Return the (x, y) coordinate for the center point of the cell that contains the specified text.  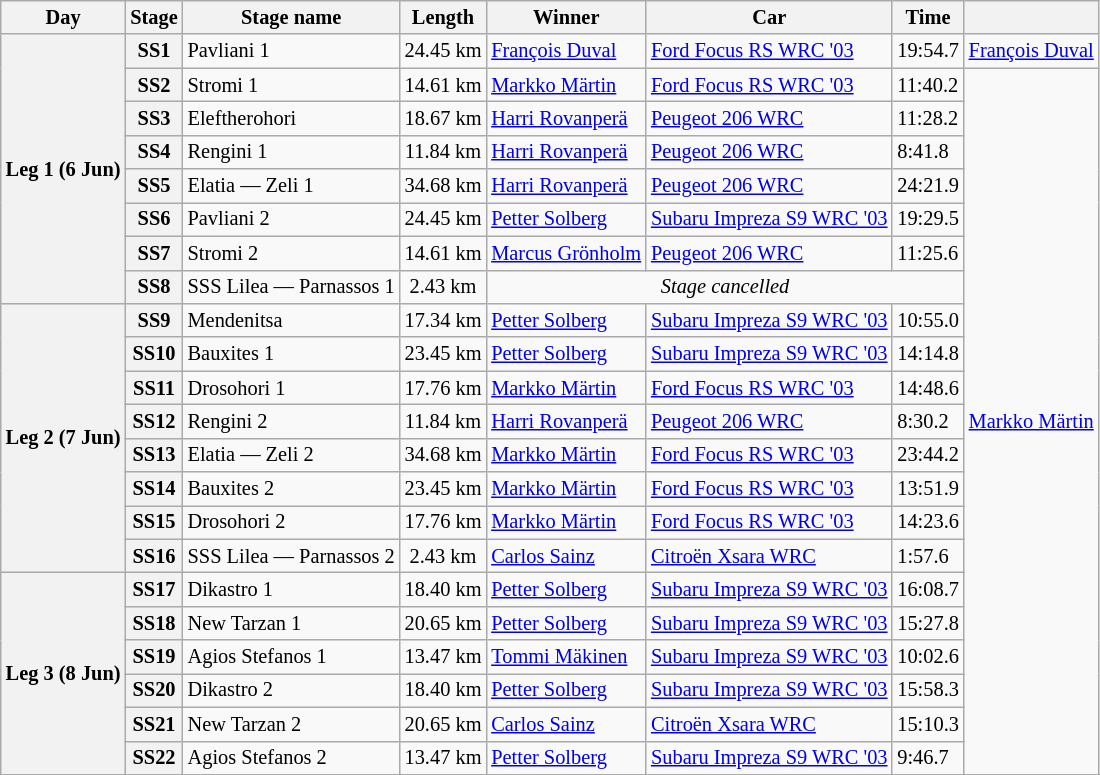
24:21.9 (928, 186)
Stromi 2 (292, 253)
SS19 (154, 657)
SS10 (154, 354)
10:02.6 (928, 657)
Stage (154, 17)
Time (928, 17)
Winner (566, 17)
Drosohori 1 (292, 388)
SS9 (154, 320)
New Tarzan 2 (292, 724)
16:08.7 (928, 589)
Day (64, 17)
Rengini 2 (292, 421)
SS18 (154, 623)
19:29.5 (928, 219)
Tommi Mäkinen (566, 657)
SS1 (154, 51)
Leg 1 (6 Jun) (64, 168)
Bauxites 2 (292, 489)
Dikastro 1 (292, 589)
11:25.6 (928, 253)
SSS Lilea — Parnassos 2 (292, 556)
8:41.8 (928, 152)
SS12 (154, 421)
17.34 km (444, 320)
Bauxites 1 (292, 354)
SS4 (154, 152)
Stage name (292, 17)
14:14.8 (928, 354)
19:54.7 (928, 51)
15:27.8 (928, 623)
Leg 2 (7 Jun) (64, 438)
14:48.6 (928, 388)
Stage cancelled (724, 287)
SS21 (154, 724)
SS11 (154, 388)
SS16 (154, 556)
SS6 (154, 219)
Car (769, 17)
SS8 (154, 287)
11:28.2 (928, 118)
SS14 (154, 489)
9:46.7 (928, 758)
Pavliani 1 (292, 51)
SS7 (154, 253)
Leg 3 (8 Jun) (64, 673)
Stromi 1 (292, 85)
13:51.9 (928, 489)
18.67 km (444, 118)
SS22 (154, 758)
Marcus Grönholm (566, 253)
SSS Lilea — Parnassos 1 (292, 287)
SS17 (154, 589)
New Tarzan 1 (292, 623)
14:23.6 (928, 522)
SS15 (154, 522)
Mendenitsa (292, 320)
11:40.2 (928, 85)
Elatia — Zeli 2 (292, 455)
Drosohori 2 (292, 522)
10:55.0 (928, 320)
Agios Stefanos 1 (292, 657)
23:44.2 (928, 455)
SS13 (154, 455)
Agios Stefanos 2 (292, 758)
Pavliani 2 (292, 219)
15:58.3 (928, 690)
Rengini 1 (292, 152)
1:57.6 (928, 556)
Elatia — Zeli 1 (292, 186)
SS20 (154, 690)
Eleftherohori (292, 118)
15:10.3 (928, 724)
Length (444, 17)
SS2 (154, 85)
Dikastro 2 (292, 690)
8:30.2 (928, 421)
SS3 (154, 118)
SS5 (154, 186)
